Identify which cell holds the provided text, then report its [X, Y] central coordinate. 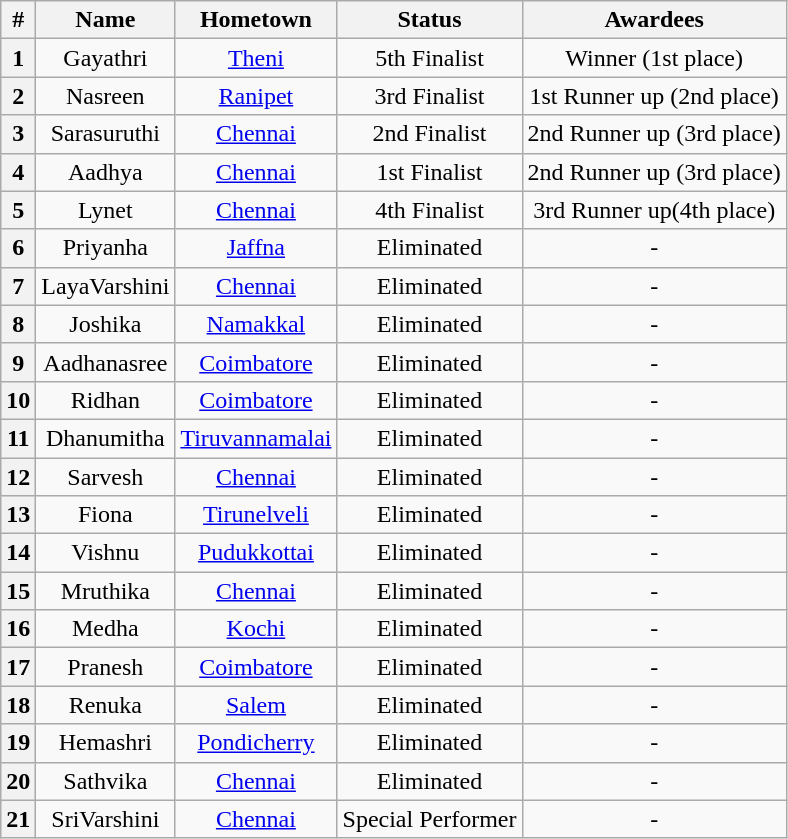
7 [18, 286]
3rd Finalist [430, 96]
21 [18, 819]
18 [18, 705]
1st Finalist [430, 172]
LayaVarshini [106, 286]
Pondicherry [256, 743]
Theni [256, 58]
Pudukkottai [256, 553]
2 [18, 96]
Renuka [106, 705]
17 [18, 667]
Status [430, 20]
4th Finalist [430, 210]
5 [18, 210]
Dhanumitha [106, 438]
9 [18, 362]
Namakkal [256, 324]
2nd Finalist [430, 134]
15 [18, 591]
Special Performer [430, 819]
Aadhanasree [106, 362]
14 [18, 553]
Sarasuruthi [106, 134]
6 [18, 248]
Mruthika [106, 591]
3 [18, 134]
Ranipet [256, 96]
1st Runner up (2nd place) [654, 96]
19 [18, 743]
Tiruvannamalai [256, 438]
Nasreen [106, 96]
Salem [256, 705]
10 [18, 400]
Fiona [106, 515]
# [18, 20]
Vishnu [106, 553]
Aadhya [106, 172]
Tirunelveli [256, 515]
Pranesh [106, 667]
20 [18, 781]
Gayathri [106, 58]
Hemashri [106, 743]
13 [18, 515]
Medha [106, 629]
Awardees [654, 20]
8 [18, 324]
Lynet [106, 210]
16 [18, 629]
Name [106, 20]
1 [18, 58]
Ridhan [106, 400]
Jaffna [256, 248]
SriVarshini [106, 819]
11 [18, 438]
Kochi [256, 629]
Sathvika [106, 781]
12 [18, 477]
3rd Runner up(4th place) [654, 210]
Sarvesh [106, 477]
Priyanha [106, 248]
5th Finalist [430, 58]
Joshika [106, 324]
4 [18, 172]
Hometown [256, 20]
Winner (1st place) [654, 58]
